Determine the [x, y] coordinate at the center of the cell enclosing the given text.  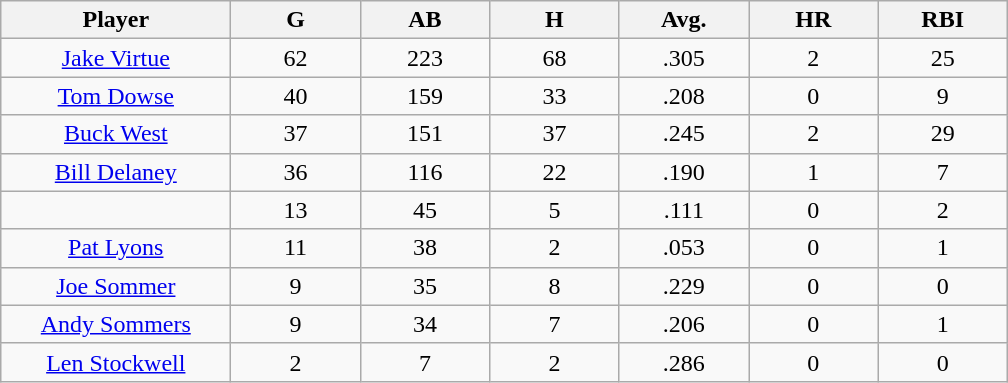
Buck West [116, 134]
40 [296, 96]
.190 [684, 172]
223 [424, 58]
29 [942, 134]
159 [424, 96]
.229 [684, 286]
Player [116, 20]
RBI [942, 20]
38 [424, 248]
62 [296, 58]
35 [424, 286]
34 [424, 324]
11 [296, 248]
5 [554, 210]
33 [554, 96]
.305 [684, 58]
8 [554, 286]
Andy Sommers [116, 324]
36 [296, 172]
Jake Virtue [116, 58]
22 [554, 172]
G [296, 20]
Len Stockwell [116, 362]
Tom Dowse [116, 96]
.208 [684, 96]
Joe Sommer [116, 286]
Pat Lyons [116, 248]
151 [424, 134]
68 [554, 58]
.206 [684, 324]
AB [424, 20]
.245 [684, 134]
13 [296, 210]
116 [424, 172]
H [554, 20]
.053 [684, 248]
Avg. [684, 20]
.286 [684, 362]
25 [942, 58]
Bill Delaney [116, 172]
.111 [684, 210]
HR [814, 20]
45 [424, 210]
